Provide the [X, Y] coordinate of the cell's center where the given text is located.  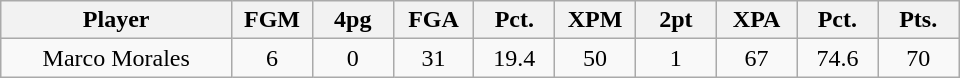
19.4 [514, 58]
31 [434, 58]
50 [596, 58]
Pts. [918, 20]
2pt [676, 20]
1 [676, 58]
4pg [352, 20]
0 [352, 58]
FGM [272, 20]
70 [918, 58]
6 [272, 58]
Marco Morales [116, 58]
67 [756, 58]
Player [116, 20]
XPM [596, 20]
74.6 [838, 58]
XPA [756, 20]
FGA [434, 20]
